From the cell containing the given text, extract its center point as [X, Y] coordinate. 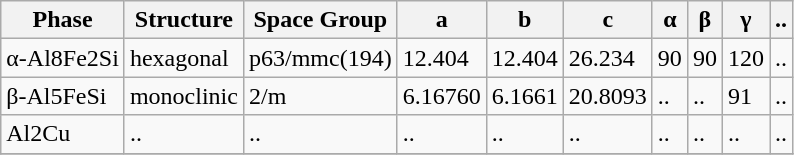
α-Al8Fe2Si [63, 58]
monoclinic [184, 96]
6.1661 [524, 96]
c [608, 20]
20.8093 [608, 96]
Space Group [320, 20]
hexagonal [184, 58]
120 [746, 58]
Al2Cu [63, 134]
γ [746, 20]
91 [746, 96]
β [704, 20]
2/m [320, 96]
α [670, 20]
β-Al5FeSi [63, 96]
b [524, 20]
Phase [63, 20]
26.234 [608, 58]
p63/mmc(194) [320, 58]
Structure [184, 20]
a [442, 20]
6.16760 [442, 96]
